Provide the [x, y] coordinate of the cell's center where the given text is located.  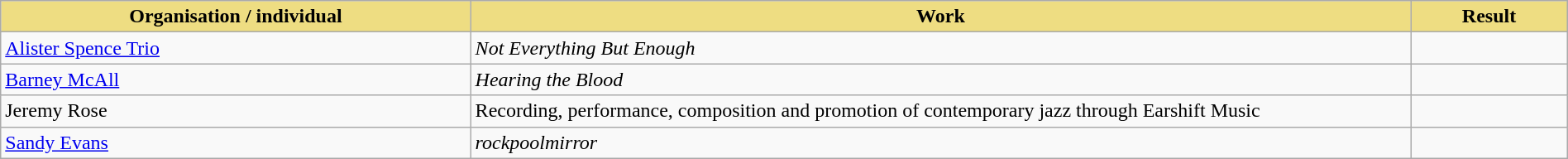
Barney McAll [236, 79]
rockpoolmirror [941, 142]
Not Everything But Enough [941, 48]
Recording, performance, composition and promotion of contemporary jazz through Earshift Music [941, 111]
Organisation / individual [236, 17]
Result [1489, 17]
Hearing the Blood [941, 79]
Jeremy Rose [236, 111]
Work [941, 17]
Alister Spence Trio [236, 48]
Sandy Evans [236, 142]
